Capture the cell that displays the provided text and extract its [X, Y] central coordinate. 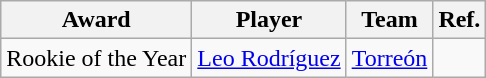
Player [269, 20]
Team [390, 20]
Rookie of the Year [96, 58]
Torreón [390, 58]
Leo Rodríguez [269, 58]
Ref. [460, 20]
Award [96, 20]
